Search for the cell housing the specified text and yield its [x, y] center coordinate. 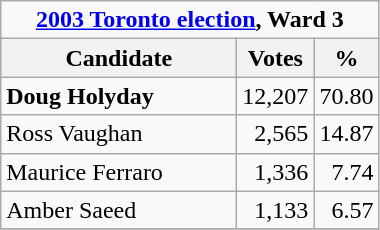
6.57 [346, 210]
Candidate [119, 58]
Maurice Ferraro [119, 172]
1,133 [276, 210]
2,565 [276, 134]
Ross Vaughan [119, 134]
Doug Holyday [119, 96]
2003 Toronto election, Ward 3 [190, 20]
14.87 [346, 134]
Amber Saeed [119, 210]
12,207 [276, 96]
% [346, 58]
7.74 [346, 172]
70.80 [346, 96]
1,336 [276, 172]
Votes [276, 58]
